Pinpoint the cell where the given text exists, returning its [X, Y] midpoint coordinate. 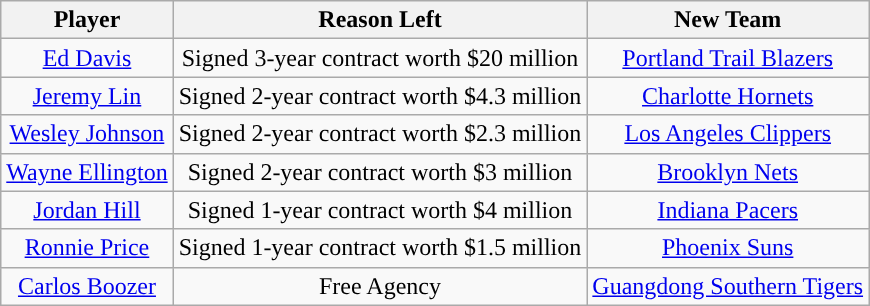
Signed 3-year contract worth $20 million [380, 58]
Guangdong Southern Tigers [728, 286]
Ronnie Price [87, 248]
Signed 1-year contract worth $4 million [380, 210]
Signed 2-year contract worth $3 million [380, 172]
Reason Left [380, 20]
Ed Davis [87, 58]
Wayne Ellington [87, 172]
Phoenix Suns [728, 248]
Signed 1-year contract worth $1.5 million [380, 248]
Los Angeles Clippers [728, 134]
Player [87, 20]
New Team [728, 20]
Jordan Hill [87, 210]
Jeremy Lin [87, 96]
Free Agency [380, 286]
Brooklyn Nets [728, 172]
Carlos Boozer [87, 286]
Signed 2-year contract worth $4.3 million [380, 96]
Wesley Johnson [87, 134]
Portland Trail Blazers [728, 58]
Indiana Pacers [728, 210]
Signed 2-year contract worth $2.3 million [380, 134]
Charlotte Hornets [728, 96]
